Extract the (X, Y) coordinate from the center of the cell holding the provided text.  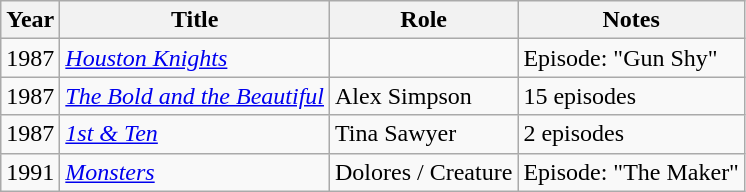
Notes (632, 20)
The Bold and the Beautiful (195, 96)
15 episodes (632, 96)
Year (30, 20)
Alex Simpson (424, 96)
1991 (30, 172)
Title (195, 20)
Role (424, 20)
Houston Knights (195, 58)
1st & Ten (195, 134)
2 episodes (632, 134)
Dolores / Creature (424, 172)
Tina Sawyer (424, 134)
Monsters (195, 172)
Episode: "Gun Shy" (632, 58)
Episode: "The Maker" (632, 172)
